Locate the cell with the specified text and output its (X, Y) center coordinate. 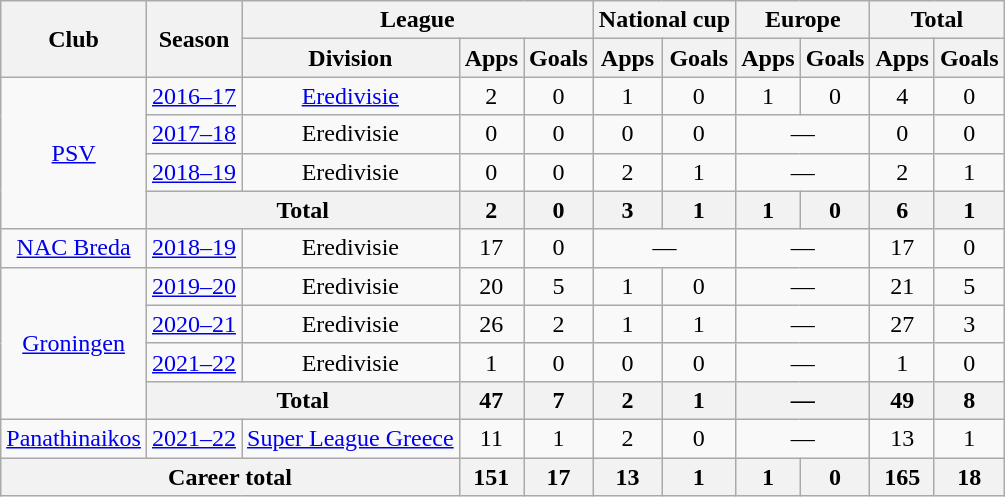
Panathinaikos (74, 438)
4 (902, 96)
7 (559, 400)
2019–20 (194, 286)
20 (491, 286)
47 (491, 400)
8 (969, 400)
49 (902, 400)
Groningen (74, 343)
Division (351, 58)
26 (491, 324)
Season (194, 39)
PSV (74, 153)
11 (491, 438)
2020–21 (194, 324)
2016–17 (194, 96)
27 (902, 324)
6 (902, 210)
Club (74, 39)
League (418, 20)
151 (491, 477)
2017–18 (194, 134)
NAC Breda (74, 248)
165 (902, 477)
Career total (230, 477)
Super League Greece (351, 438)
18 (969, 477)
21 (902, 286)
Europe (803, 20)
National cup (664, 20)
